Return the (X, Y) coordinate for the center point of the cell that contains the specified text.  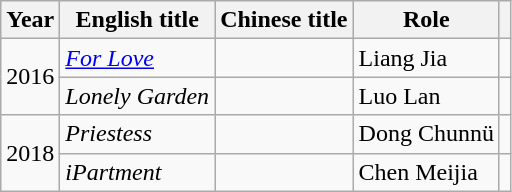
Chen Meijia (426, 172)
For Love (138, 58)
iPartment (138, 172)
English title (138, 20)
2018 (30, 153)
Dong Chunnü (426, 134)
Chinese title (284, 20)
Role (426, 20)
Lonely Garden (138, 96)
Priestess (138, 134)
2016 (30, 77)
Year (30, 20)
Luo Lan (426, 96)
Liang Jia (426, 58)
